Output the (x, y) coordinate of the center of the cell containing the given text.  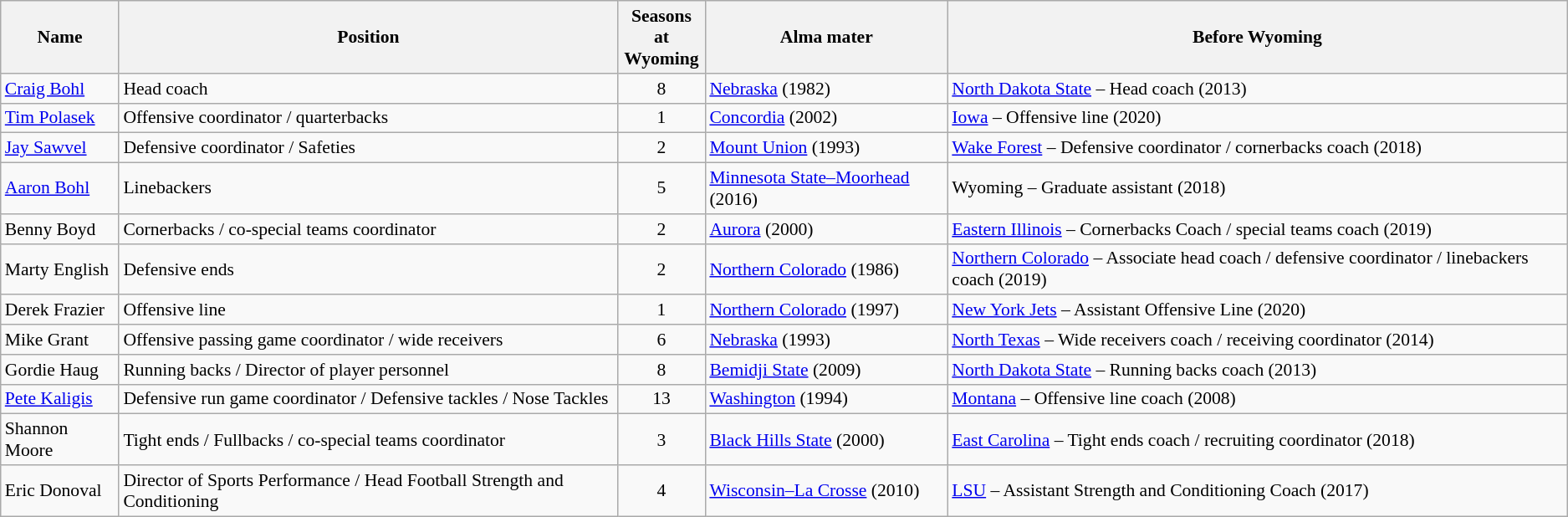
North Texas – Wide receivers coach / receiving coordinator (2014) (1257, 340)
Pete Kaligis (60, 399)
Defensive run game coordinator / Defensive tackles / Nose Tackles (368, 399)
LSU – Assistant Strength and Conditioning Coach (2017) (1257, 490)
Wisconsin–La Crosse (2010) (826, 490)
Montana – Offensive line coach (2008) (1257, 399)
Nebraska (1993) (826, 340)
Running backs / Director of player personnel (368, 370)
Northern Colorado (1986) (826, 269)
Derek Frazier (60, 310)
Washington (1994) (826, 399)
Head coach (368, 89)
Craig Bohl (60, 89)
Shannon Moore (60, 440)
North Dakota State – Running backs coach (2013) (1257, 370)
Gordie Haug (60, 370)
Iowa – Offensive line (2020) (1257, 118)
Seasons atWyoming (662, 37)
Wake Forest – Defensive coordinator / cornerbacks coach (2018) (1257, 148)
Aaron Bohl (60, 189)
Benny Boyd (60, 229)
New York Jets – Assistant Offensive Line (2020) (1257, 310)
5 (662, 189)
Defensive coordinator / Safeties (368, 148)
Tim Polasek (60, 118)
Northern Colorado – Associate head coach / defensive coordinator / linebackers coach (2019) (1257, 269)
Aurora (2000) (826, 229)
Mike Grant (60, 340)
Eric Donoval (60, 490)
Wyoming – Graduate assistant (2018) (1257, 189)
East Carolina – Tight ends coach / recruiting coordinator (2018) (1257, 440)
13 (662, 399)
Minnesota State–Moorhead (2016) (826, 189)
Black Hills State (2000) (826, 440)
4 (662, 490)
Alma mater (826, 37)
Concordia (2002) (826, 118)
Defensive ends (368, 269)
Offensive line (368, 310)
Bemidji State (2009) (826, 370)
Nebraska (1982) (826, 89)
Linebackers (368, 189)
Position (368, 37)
Jay Sawvel (60, 148)
Northern Colorado (1997) (826, 310)
6 (662, 340)
Mount Union (1993) (826, 148)
Before Wyoming (1257, 37)
Eastern Illinois – Cornerbacks Coach / special teams coach (2019) (1257, 229)
Cornerbacks / co-special teams coordinator (368, 229)
North Dakota State – Head coach (2013) (1257, 89)
Name (60, 37)
3 (662, 440)
Director of Sports Performance / Head Football Strength and Conditioning (368, 490)
Offensive passing game coordinator / wide receivers (368, 340)
Marty English (60, 269)
Offensive coordinator / quarterbacks (368, 118)
Tight ends / Fullbacks / co-special teams coordinator (368, 440)
